Locate the cell with the specified text and output its [x, y] center coordinate. 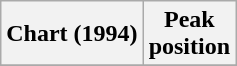
Chart (1994) [72, 34]
Peakposition [189, 34]
